Detect which cell encompasses the target text, then output its [x, y] center coordinate. 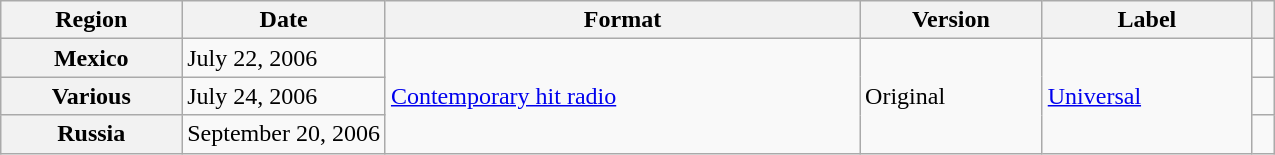
Original [952, 96]
Region [92, 20]
Various [92, 96]
Russia [92, 134]
Universal [1146, 96]
July 22, 2006 [284, 58]
July 24, 2006 [284, 96]
Mexico [92, 58]
Label [1146, 20]
Version [952, 20]
Format [622, 20]
September 20, 2006 [284, 134]
Contemporary hit radio [622, 96]
Date [284, 20]
